Scan for the cell matching the given text and deliver its [x, y] coordinate at center. 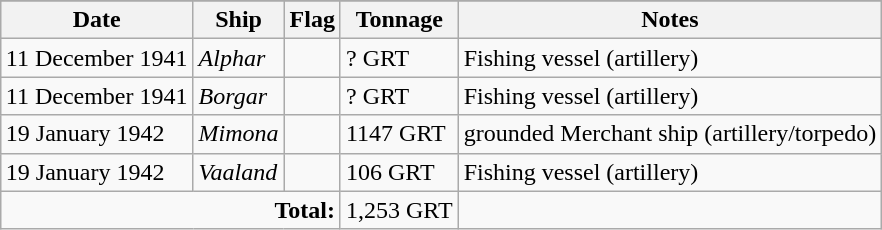
Alphar [238, 58]
Mimona [238, 134]
Date [96, 20]
1147 GRT [399, 134]
1,253 GRT [399, 210]
Vaaland [238, 172]
Borgar [238, 96]
Total: [170, 210]
Flag [312, 20]
106 GRT [399, 172]
Notes [670, 20]
grounded Merchant ship (artillery/torpedo) [670, 134]
Ship [238, 20]
Tonnage [399, 20]
